From the cell containing the given text, extract its center point as [x, y] coordinate. 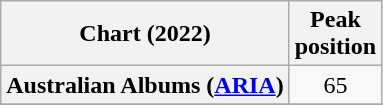
Chart (2022) [145, 34]
Peakposition [335, 34]
65 [335, 85]
Australian Albums (ARIA) [145, 85]
